Provide the (x, y) coordinate of the cell's center where the given text is located.  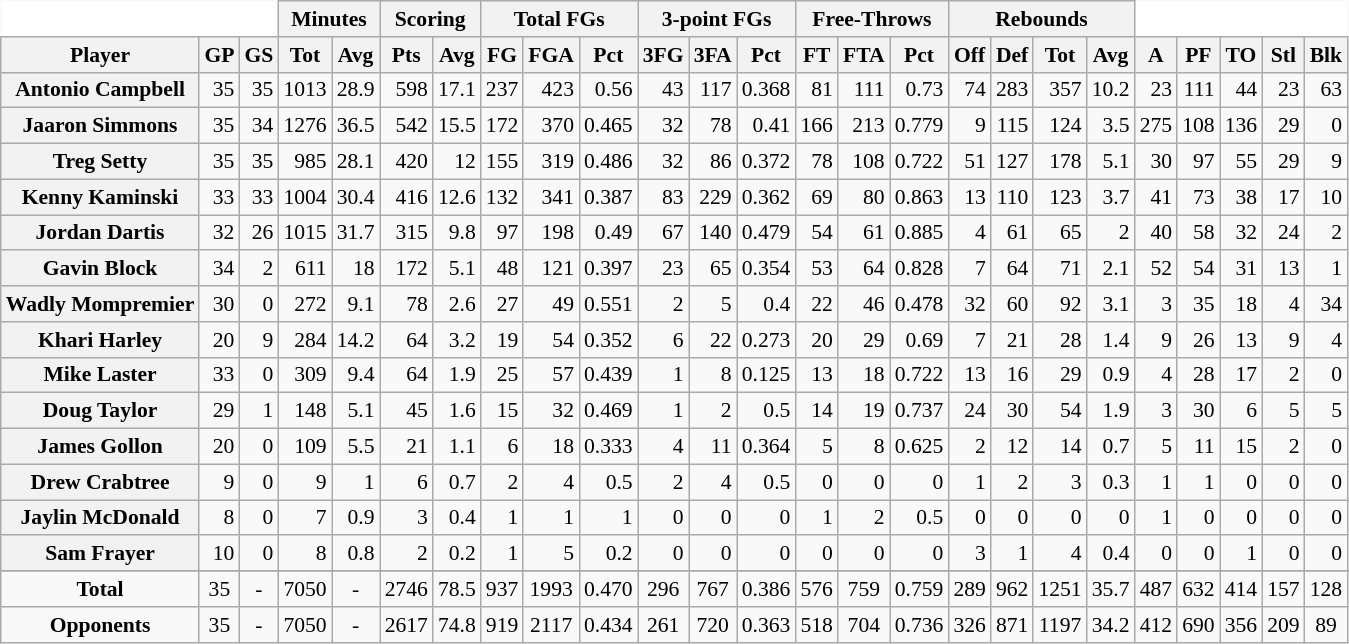
0.3 (1111, 482)
272 (304, 304)
2.6 (457, 304)
58 (1198, 233)
3.2 (457, 340)
3-point FGs (717, 19)
598 (406, 90)
3.7 (1111, 197)
Jordan Dartis (100, 233)
518 (816, 625)
0.333 (608, 447)
80 (864, 197)
0.779 (920, 126)
704 (864, 625)
261 (664, 625)
414 (1242, 589)
487 (1156, 589)
Kenny Kaminski (100, 197)
12.6 (457, 197)
127 (1012, 162)
115 (1012, 126)
15.5 (457, 126)
Doug Taylor (100, 411)
213 (864, 126)
Wadly Mompremier (100, 304)
0.73 (920, 90)
83 (664, 197)
52 (1156, 269)
5.5 (356, 447)
0.759 (920, 589)
178 (1060, 162)
0.469 (608, 411)
3FG (664, 55)
51 (970, 162)
3.5 (1111, 126)
420 (406, 162)
1993 (551, 589)
1.4 (1111, 340)
0.625 (920, 447)
49 (551, 304)
132 (502, 197)
2617 (406, 625)
341 (551, 197)
Off (970, 55)
209 (1284, 625)
81 (816, 90)
74 (970, 90)
109 (304, 447)
Jaaron Simmons (100, 126)
1.1 (457, 447)
0.737 (920, 411)
78.5 (457, 589)
0.470 (608, 589)
110 (1012, 197)
0.56 (608, 90)
44 (1242, 90)
128 (1326, 589)
0.397 (608, 269)
0.362 (766, 197)
17.1 (457, 90)
0.434 (608, 625)
0.736 (920, 625)
63 (1326, 90)
Pts (406, 55)
0.387 (608, 197)
Treg Setty (100, 162)
Jaylin McDonald (100, 518)
28.1 (356, 162)
89 (1326, 625)
55 (1242, 162)
412 (1156, 625)
0.386 (766, 589)
14.2 (356, 340)
Opponents (100, 625)
357 (1060, 90)
0.551 (608, 304)
611 (304, 269)
27 (502, 304)
0.478 (920, 304)
67 (664, 233)
Total (100, 589)
284 (304, 340)
Blk (1326, 55)
370 (551, 126)
937 (502, 589)
53 (816, 269)
283 (1012, 90)
46 (864, 304)
0.372 (766, 162)
FTA (864, 55)
36.5 (356, 126)
0.364 (766, 447)
31.7 (356, 233)
121 (551, 269)
296 (664, 589)
28.9 (356, 90)
632 (1198, 589)
Player (100, 55)
9.8 (457, 233)
0.354 (766, 269)
10.2 (1111, 90)
720 (713, 625)
542 (406, 126)
0.479 (766, 233)
767 (713, 589)
3.1 (1111, 304)
Khari Harley (100, 340)
Rebounds (1041, 19)
TO (1242, 55)
0.49 (608, 233)
73 (1198, 197)
275 (1156, 126)
30.4 (356, 197)
759 (864, 589)
985 (304, 162)
60 (1012, 304)
1.6 (457, 411)
57 (551, 375)
0.363 (766, 625)
A (1156, 55)
0.352 (608, 340)
Scoring (430, 19)
69 (816, 197)
919 (502, 625)
0.8 (356, 554)
25 (502, 375)
289 (970, 589)
198 (551, 233)
0.41 (766, 126)
1015 (304, 233)
9.1 (356, 304)
0.828 (920, 269)
229 (713, 197)
309 (304, 375)
1013 (304, 90)
PF (1198, 55)
Minutes (328, 19)
1004 (304, 197)
48 (502, 269)
16 (1012, 375)
2117 (551, 625)
Drew Crabtree (100, 482)
34.2 (1111, 625)
315 (406, 233)
237 (502, 90)
Stl (1284, 55)
423 (551, 90)
74.8 (457, 625)
GP (219, 55)
136 (1242, 126)
0.486 (608, 162)
35.7 (1111, 589)
0.885 (920, 233)
31 (1242, 269)
416 (406, 197)
86 (713, 162)
1251 (1060, 589)
FT (816, 55)
38 (1242, 197)
Antonio Campbell (100, 90)
41 (1156, 197)
124 (1060, 126)
962 (1012, 589)
Free-Throws (872, 19)
1276 (304, 126)
123 (1060, 197)
45 (406, 411)
148 (304, 411)
FGA (551, 55)
155 (502, 162)
FG (502, 55)
117 (713, 90)
319 (551, 162)
356 (1242, 625)
2.1 (1111, 269)
0.863 (920, 197)
2746 (406, 589)
9.4 (356, 375)
166 (816, 126)
GS (258, 55)
1197 (1060, 625)
871 (1012, 625)
Sam Frayer (100, 554)
43 (664, 90)
0.125 (766, 375)
Gavin Block (100, 269)
690 (1198, 625)
157 (1284, 589)
0.273 (766, 340)
0.465 (608, 126)
0.439 (608, 375)
140 (713, 233)
Def (1012, 55)
Mike Laster (100, 375)
576 (816, 589)
0.368 (766, 90)
92 (1060, 304)
71 (1060, 269)
3FA (713, 55)
James Gollon (100, 447)
0.69 (920, 340)
Total FGs (560, 19)
326 (970, 625)
40 (1156, 233)
